Output the (x, y) coordinate of the center of the cell containing the given text.  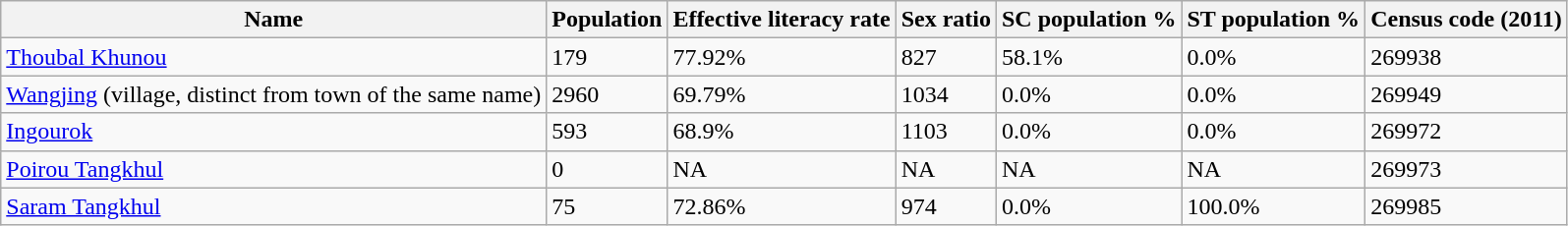
974 (946, 206)
2960 (608, 94)
Poirou Tangkhul (273, 169)
ST population % (1274, 20)
593 (608, 132)
269938 (1467, 57)
Population (608, 20)
Sex ratio (946, 20)
179 (608, 57)
Census code (2011) (1467, 20)
1103 (946, 132)
Effective literacy rate (782, 20)
269949 (1467, 94)
SC population % (1088, 20)
69.79% (782, 94)
75 (608, 206)
Ingourok (273, 132)
72.86% (782, 206)
58.1% (1088, 57)
68.9% (782, 132)
Name (273, 20)
Saram Tangkhul (273, 206)
100.0% (1274, 206)
Thoubal Khunou (273, 57)
827 (946, 57)
269985 (1467, 206)
1034 (946, 94)
269972 (1467, 132)
0 (608, 169)
77.92% (782, 57)
Wangjing (village, distinct from town of the same name) (273, 94)
269973 (1467, 169)
